Pinpoint the cell where the given text exists, returning its [X, Y] midpoint coordinate. 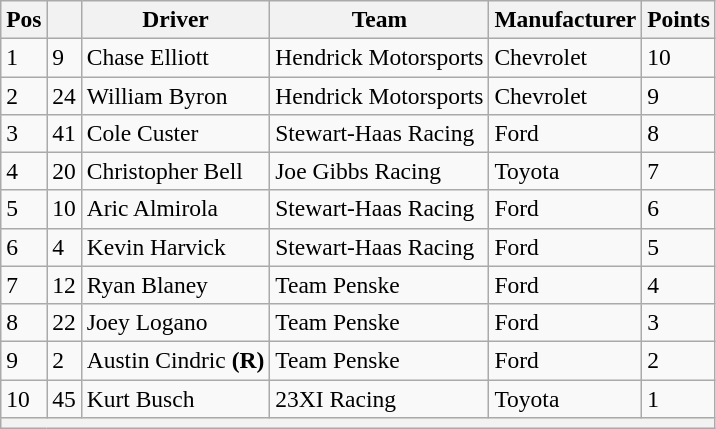
Austin Cindric (R) [176, 360]
Joe Gibbs Racing [380, 171]
Ryan Blaney [176, 285]
Christopher Bell [176, 171]
Joey Logano [176, 322]
Pos [24, 19]
Aric Almirola [176, 209]
Points [679, 19]
22 [64, 322]
Manufacturer [566, 19]
Team [380, 19]
41 [64, 133]
24 [64, 95]
23XI Racing [380, 398]
Driver [176, 19]
45 [64, 398]
12 [64, 285]
Kevin Harvick [176, 247]
Cole Custer [176, 133]
Kurt Busch [176, 398]
William Byron [176, 95]
Chase Elliott [176, 57]
20 [64, 171]
